Output the [X, Y] coordinate of the center of the cell containing the given text.  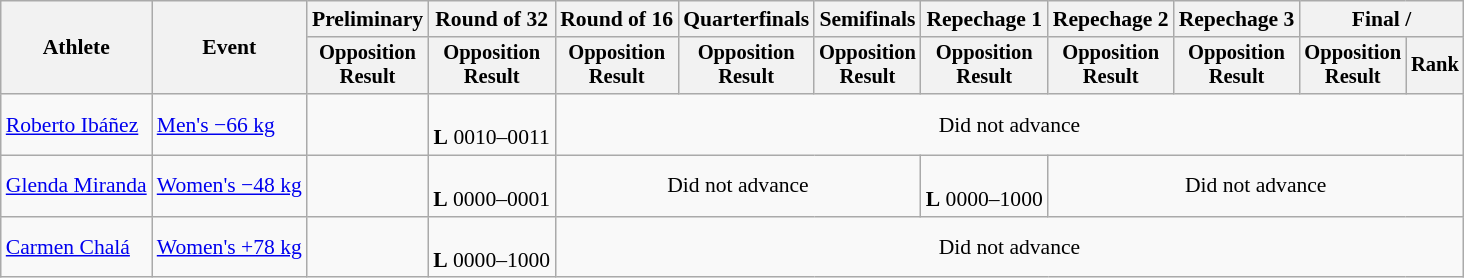
Round of 16 [616, 19]
Women's +78 kg [230, 248]
Rank [1435, 66]
Repechage 3 [1237, 19]
Roberto Ibáñez [76, 124]
Semifinals [868, 19]
Quarterfinals [746, 19]
Women's −48 kg [230, 186]
L 0000–0001 [492, 186]
L 0010–0011 [492, 124]
Event [230, 48]
Preliminary [368, 19]
Men's −66 kg [230, 124]
Glenda Miranda [76, 186]
Athlete [76, 48]
Round of 32 [492, 19]
Repechage 1 [984, 19]
Final / [1381, 19]
Repechage 2 [1111, 19]
Carmen Chalá [76, 248]
